Determine the (x, y) coordinate at the center of the cell enclosing the given text.  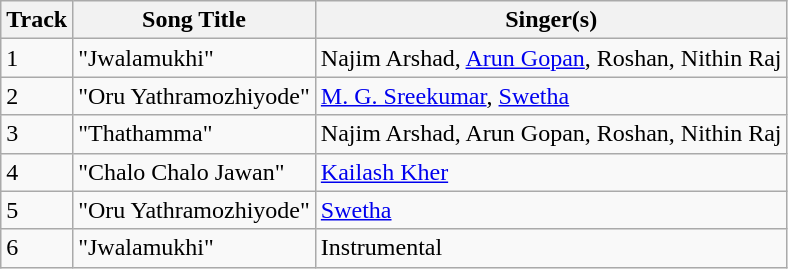
Singer(s) (551, 20)
Instrumental (551, 248)
Swetha (551, 210)
4 (37, 172)
"Thathamma" (194, 134)
3 (37, 134)
M. G. Sreekumar, Swetha (551, 96)
6 (37, 248)
1 (37, 58)
2 (37, 96)
Kailash Kher (551, 172)
Song Title (194, 20)
"Chalo Chalo Jawan" (194, 172)
5 (37, 210)
Track (37, 20)
